From the cell containing the given text, extract its center point as [x, y] coordinate. 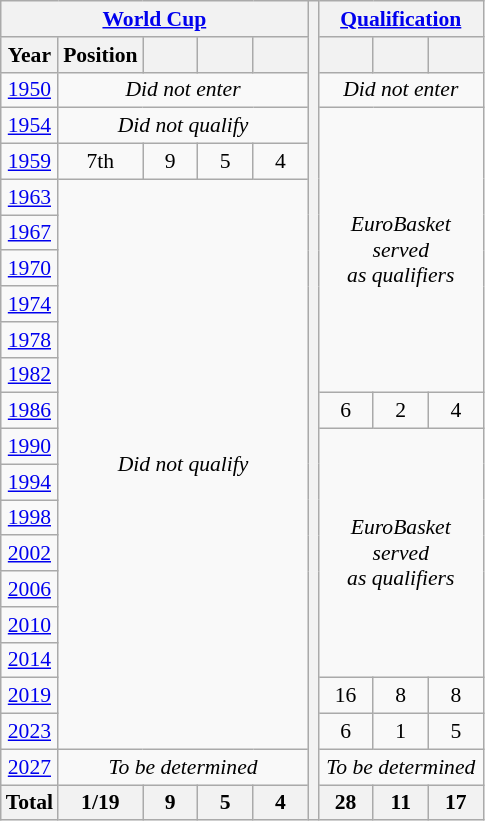
1994 [30, 482]
Qualification [400, 19]
1963 [30, 197]
2014 [30, 660]
1 [400, 732]
2 [400, 411]
Position [100, 55]
1970 [30, 269]
2023 [30, 732]
1/19 [100, 803]
28 [346, 803]
2027 [30, 767]
1978 [30, 340]
7th [100, 162]
1967 [30, 233]
1974 [30, 304]
1982 [30, 375]
Year [30, 55]
1998 [30, 518]
2010 [30, 625]
11 [400, 803]
2019 [30, 696]
2006 [30, 589]
Total [30, 803]
1950 [30, 90]
16 [346, 696]
2002 [30, 554]
1959 [30, 162]
1990 [30, 447]
17 [456, 803]
1986 [30, 411]
World Cup [154, 19]
1954 [30, 126]
